Determine the [x, y] coordinate at the center of the cell enclosing the given text.  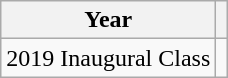
2019 Inaugural Class [108, 58]
Year [108, 20]
